Locate the cell with the specified text and output its (x, y) center coordinate. 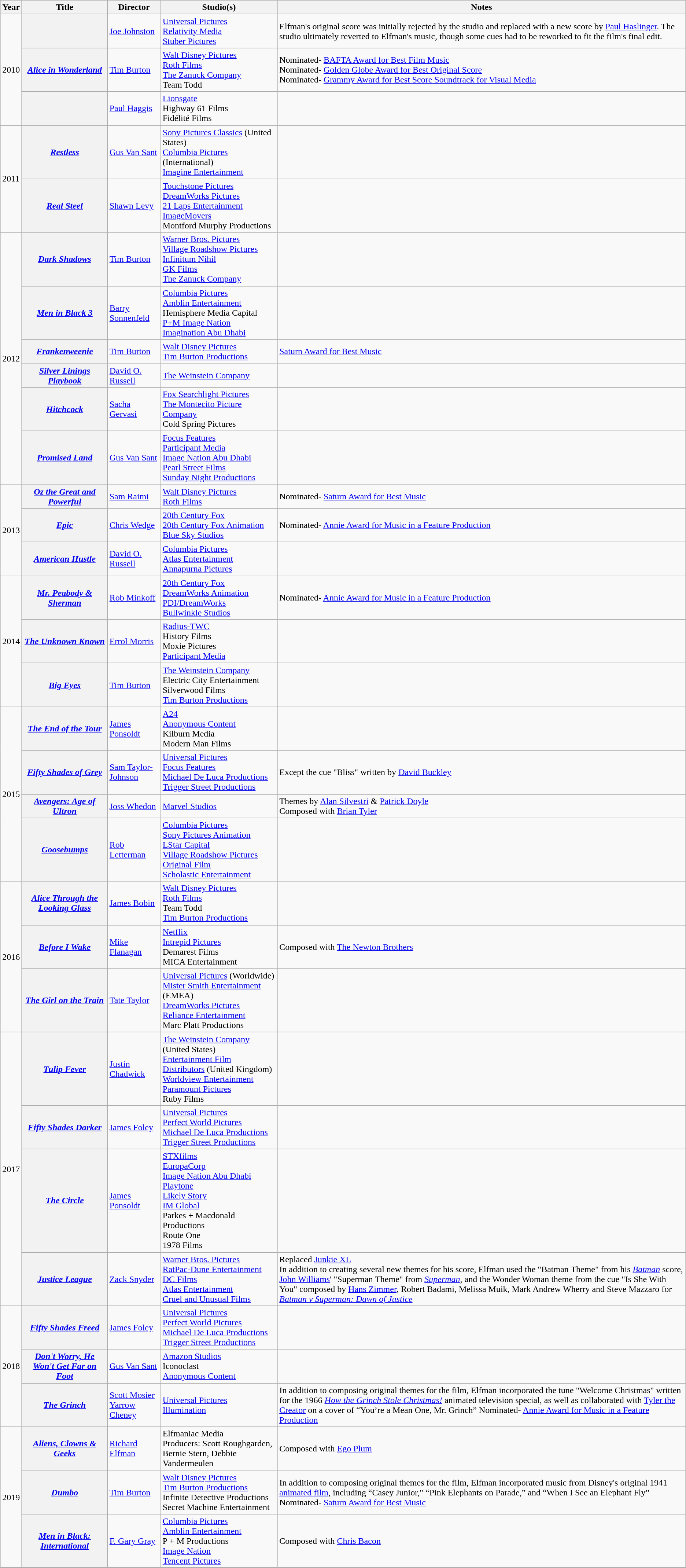
Touchstone PicturesDreamWorks Pictures21 Laps EntertainmentImageMoversMontford Murphy Productions (219, 206)
Barry Sonnenfeld (134, 313)
Oz the Great and Powerful (64, 496)
Universal PicturesFocus FeaturesMichael De Luca ProductionsTrigger Street Productions (219, 772)
Focus FeaturesParticipant MediaImage Nation Abu DhabiPearl Street FilmsSunday Night Productions (219, 458)
A24Anonymous ContentKilburn MediaModern Man Films (219, 729)
Dumbo (64, 1492)
Walt Disney PicturesRoth FilmsTeam ToddTim Burton Productions (219, 903)
2010 (11, 70)
Restless (64, 152)
Hitchcock (64, 409)
Fifty Shades of Grey (64, 772)
Frankenweenie (64, 351)
Joss Whedon (134, 806)
Zack Snyder (134, 1279)
Composed with The Newton Brothers (482, 947)
Director (134, 7)
Columbia PicturesAmblin EntertainmentP + M ProductionsImage NationTencent Pictures (219, 1541)
20th Century FoxDreamWorks AnimationPDI/DreamWorksBullwinkle Studios (219, 598)
Walt Disney PicturesRoth FilmsThe Zanuck CompanyTeam Todd (219, 70)
The Weinstein Company (United States)Entertainment Film Distributors (United Kingdom)Worldview EntertainmentParamount PicturesRuby Films (219, 1069)
20th Century Fox20th Century Fox AnimationBlue Sky Studios (219, 525)
2014 (11, 642)
Radius-TWCHistory FilmsMoxie PicturesParticipant Media (219, 642)
Men in Black: International (64, 1541)
Universal Pictures (Worldwide)Mister Smith Entertainment (EMEA)DreamWorks PicturesReliance EntertainmentMarc Platt Productions (219, 1000)
Epic (64, 525)
Big Eyes (64, 685)
Fifty Shades Darker (64, 1127)
Themes by Alan Silvestri & Patrick DoyleComposed with Brian Tyler (482, 806)
2011 (11, 179)
Universal PicturesRelativity MediaStuber Pictures (219, 31)
Silver Linings Playbook (64, 375)
Except the cue "Bliss" written by David Buckley (482, 772)
Nominated- Saturn Award for Best Music (482, 496)
Scott MosierYarrow Cheney (134, 1405)
Saturn Award for Best Music (482, 351)
Title (64, 7)
Don't Worry, He Won't Get Far on Foot (64, 1366)
American Hustle (64, 559)
Real Steel (64, 206)
Avengers: Age of Ultron (64, 806)
The Circle (64, 1200)
Dark Shadows (64, 259)
James Bobin (134, 903)
The Weinstein CompanyElectric City EntertainmentSilverwood FilmsTim Burton Productions (219, 685)
Universal PicturesIllumination (219, 1405)
Alice in Wonderland (64, 70)
Studio(s) (219, 7)
2017 (11, 1169)
2012 (11, 359)
Composed with Chris Bacon (482, 1541)
Rob Minkoff (134, 598)
Paul Haggis (134, 109)
NetflixIntrepid PicturesDemarest FilmsMICA Entertainment (219, 947)
Year (11, 7)
STXfilmsEuropaCorpImage Nation Abu DhabiPlaytoneLikely StoryIM GlobalParkes + Macdonald ProductionsRoute One1978 Films (219, 1200)
Columbia PicturesAmblin EntertainmentHemisphere Media CapitalP+M Image NationImagination Abu Dhabi (219, 313)
Notes (482, 7)
Walt Disney PicturesRoth Films (219, 496)
Chris Wedge (134, 525)
The Grinch (64, 1405)
Richard Elfman (134, 1449)
Sacha Gervasi (134, 409)
Rob Letterman (134, 850)
Promised Land (64, 458)
Justin Chadwick (134, 1069)
Before I Wake (64, 947)
Sam Raimi (134, 496)
2016 (11, 957)
Columbia PicturesSony Pictures AnimationLStar CapitalVillage Roadshow PicturesOriginal FilmScholastic Entertainment (219, 850)
Justice League (64, 1279)
2015 (11, 794)
Amazon StudiosIconoclastAnonymous Content (219, 1366)
Mr. Peabody & Sherman (64, 598)
F. Gary Gray (134, 1541)
Aliens, Clowns & Geeks (64, 1449)
Men in Black 3 (64, 313)
2018 (11, 1366)
2013 (11, 530)
Joe Johnston (134, 31)
Mike Flanagan (134, 947)
Fox Searchlight PicturesThe Montecito Picture CompanyCold Spring Pictures (219, 409)
The End of the Tour (64, 729)
Lionsgate Highway 61 Films Fidélité Films (219, 109)
Elfmaniac MediaProducers: Scott Roughgarden, Bernie Stern, Debbie Vandermeulen (219, 1449)
Sam Taylor-Johnson (134, 772)
Warner Bros. PicturesVillage Roadshow PicturesInfinitum NihilGK FilmsThe Zanuck Company (219, 259)
Errol Morris (134, 642)
Walt Disney PicturesTim Burton ProductionsInfinite Detective ProductionsSecret Machine Entertainment (219, 1492)
Alice Through the Looking Glass (64, 903)
The Weinstein Company (219, 375)
Tate Taylor (134, 1000)
Goosebumps (64, 850)
Composed with Ego Plum (482, 1449)
Columbia PicturesAtlas EntertainmentAnnapurna Pictures (219, 559)
2019 (11, 1497)
The Girl on the Train (64, 1000)
Tulip Fever (64, 1069)
Shawn Levy (134, 206)
The Unknown Known (64, 642)
Warner Bros. PicturesRatPac-Dune EntertainmentDC FilmsAtlas EntertainmentCruel and Unusual Films (219, 1279)
Marvel Studios (219, 806)
Walt Disney PicturesTim Burton Productions (219, 351)
Sony Pictures Classics (United States)Columbia Pictures (International)Imagine Entertainment (219, 152)
Fifty Shades Freed (64, 1328)
